Scan for the cell matching the given text and deliver its (X, Y) coordinate at center. 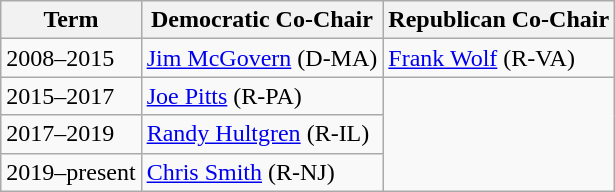
2017–2019 (71, 134)
2019–present (71, 172)
Jim McGovern (D-MA) (262, 58)
Chris Smith (R-NJ) (262, 172)
Joe Pitts (R-PA) (262, 96)
Frank Wolf (R-VA) (499, 58)
2015–2017 (71, 96)
Republican Co-Chair (499, 20)
Democratic Co-Chair (262, 20)
Term (71, 20)
2008–2015 (71, 58)
Randy Hultgren (R-IL) (262, 134)
